Provide the [x, y] coordinate of the cell's center where the given text is located.  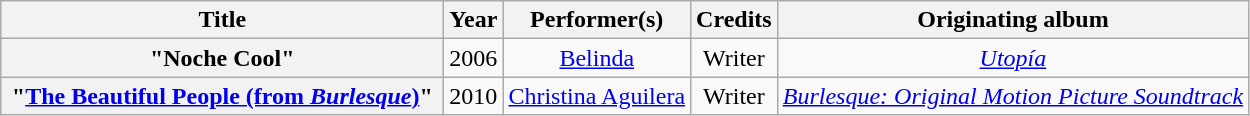
Credits [734, 20]
Belinda [597, 58]
Performer(s) [597, 20]
2006 [474, 58]
Christina Aguilera [597, 96]
"The Beautiful People (from Burlesque)" [222, 96]
Utopía [1012, 58]
Title [222, 20]
2010 [474, 96]
Burlesque: Original Motion Picture Soundtrack [1012, 96]
"Noche Cool" [222, 58]
Originating album [1012, 20]
Year [474, 20]
